Extract the (x, y) coordinate from the center of the cell holding the provided text.  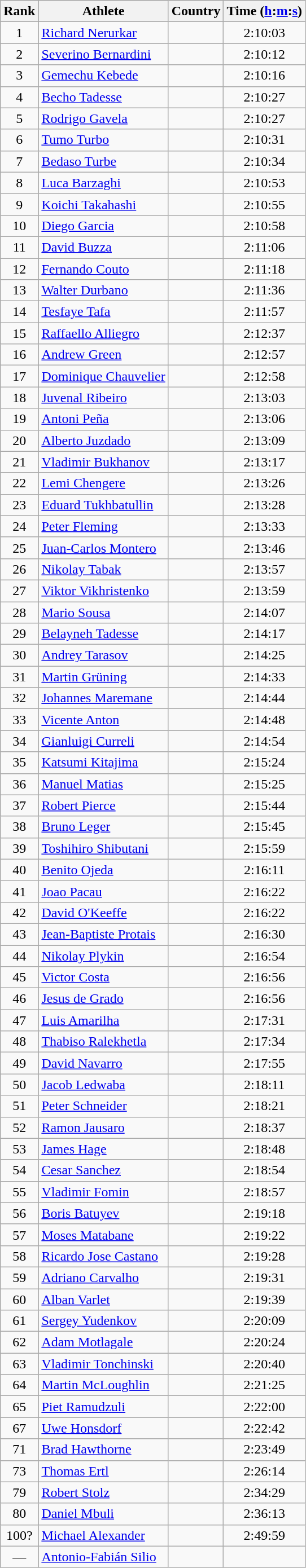
18 (19, 398)
59 (19, 1278)
24 (19, 526)
Vladimir Tonchinski (103, 1364)
Gianluigi Curreli (103, 741)
2:18:21 (264, 1106)
21 (19, 462)
2:14:17 (264, 634)
80 (19, 1514)
Becho Tadesse (103, 97)
31 (19, 677)
2:17:55 (264, 1063)
67 (19, 1428)
Alberto Juzdado (103, 441)
2:12:37 (264, 333)
Thomas Ertl (103, 1471)
Bedaso Turbe (103, 161)
Cesar Sanchez (103, 1170)
Robert Stolz (103, 1492)
Thabiso Ralekhetla (103, 1042)
36 (19, 784)
3 (19, 76)
17 (19, 376)
Juvenal Ribeiro (103, 398)
2:10:53 (264, 183)
Dominique Chauvelier (103, 376)
Nikolay Plykin (103, 956)
2:10:34 (264, 161)
60 (19, 1299)
2:12:57 (264, 355)
46 (19, 999)
Antoni Peña (103, 419)
Jesus de Grado (103, 999)
57 (19, 1235)
34 (19, 741)
2:18:37 (264, 1127)
Benito Ojeda (103, 870)
50 (19, 1085)
39 (19, 848)
2:15:25 (264, 784)
2:15:24 (264, 763)
Gemechu Kebede (103, 76)
Bruno Leger (103, 827)
2:10:58 (264, 226)
2:11:36 (264, 290)
2:34:29 (264, 1492)
27 (19, 591)
2:20:09 (264, 1321)
Moses Matabane (103, 1235)
Viktor Vikhristenko (103, 591)
2:26:14 (264, 1471)
63 (19, 1364)
Katsumi Kitajima (103, 763)
Peter Fleming (103, 526)
2:19:28 (264, 1256)
62 (19, 1342)
30 (19, 655)
Michael Alexander (103, 1535)
2:15:44 (264, 805)
26 (19, 569)
58 (19, 1256)
22 (19, 483)
Juan-Carlos Montero (103, 548)
Uwe Honsdorf (103, 1428)
Alban Varlet (103, 1299)
65 (19, 1407)
2:13:26 (264, 483)
Victor Costa (103, 977)
Diego Garcia (103, 226)
2:10:16 (264, 76)
Daniel Mbuli (103, 1514)
Piet Ramudzuli (103, 1407)
Peter Schneider (103, 1106)
42 (19, 913)
Raffaello Alliegro (103, 333)
David O'Keeffe (103, 913)
Martin Grüning (103, 677)
Robert Pierce (103, 805)
2:11:06 (264, 247)
Eduard Tukhbatullin (103, 505)
100? (19, 1535)
37 (19, 805)
Antonio-Fabián Silio (103, 1557)
David Navarro (103, 1063)
Athlete (103, 11)
Fernando Couto (103, 269)
Adriano Carvalho (103, 1278)
44 (19, 956)
Brad Hawthorne (103, 1450)
2:15:59 (264, 848)
Belayneh Tadesse (103, 634)
2:13:03 (264, 398)
10 (19, 226)
Koichi Takahashi (103, 204)
Ricardo Jose Castano (103, 1256)
6 (19, 140)
4 (19, 97)
15 (19, 333)
Nikolay Tabak (103, 569)
23 (19, 505)
2:15:45 (264, 827)
2:14:44 (264, 698)
Adam Motlagale (103, 1342)
2:23:49 (264, 1450)
Time (h:m:s) (264, 11)
Manuel Matias (103, 784)
Toshihiro Shibutani (103, 848)
Walter Durbano (103, 290)
Andrey Tarasov (103, 655)
Tumo Turbo (103, 140)
2:18:11 (264, 1085)
48 (19, 1042)
Luca Barzaghi (103, 183)
David Buzza (103, 247)
79 (19, 1492)
20 (19, 441)
71 (19, 1450)
9 (19, 204)
41 (19, 891)
Rodrigo Gavela (103, 118)
52 (19, 1127)
11 (19, 247)
Jean-Baptiste Protais (103, 934)
Jacob Ledwaba (103, 1085)
2:20:40 (264, 1364)
2:13:33 (264, 526)
Ramon Jausaro (103, 1127)
2 (19, 54)
29 (19, 634)
55 (19, 1192)
Country (196, 11)
2:20:24 (264, 1342)
Vladimir Bukhanov (103, 462)
Andrew Green (103, 355)
Boris Batuyev (103, 1213)
53 (19, 1149)
2:10:55 (264, 204)
54 (19, 1170)
2:14:25 (264, 655)
56 (19, 1213)
40 (19, 870)
64 (19, 1385)
2:18:54 (264, 1170)
28 (19, 612)
2:13:17 (264, 462)
Vicente Anton (103, 720)
2:14:33 (264, 677)
2:16:54 (264, 956)
Tesfaye Tafa (103, 312)
35 (19, 763)
45 (19, 977)
2:16:11 (264, 870)
2:19:18 (264, 1213)
61 (19, 1321)
Richard Nerurkar (103, 33)
2:13:59 (264, 591)
2:12:58 (264, 376)
2:19:39 (264, 1299)
2:49:59 (264, 1535)
47 (19, 1020)
51 (19, 1106)
1 (19, 33)
8 (19, 183)
73 (19, 1471)
2:14:54 (264, 741)
49 (19, 1063)
2:19:31 (264, 1278)
Lemi Chengere (103, 483)
38 (19, 827)
2:19:22 (264, 1235)
33 (19, 720)
Mario Sousa (103, 612)
2:13:06 (264, 419)
Johannes Maremane (103, 698)
16 (19, 355)
2:16:30 (264, 934)
2:18:48 (264, 1149)
2:13:28 (264, 505)
2:22:42 (264, 1428)
Severino Bernardini (103, 54)
19 (19, 419)
14 (19, 312)
— (19, 1557)
2:21:25 (264, 1385)
2:13:46 (264, 548)
Joao Pacau (103, 891)
2:10:03 (264, 33)
Vladimir Fomin (103, 1192)
2:22:00 (264, 1407)
2:18:57 (264, 1192)
2:11:57 (264, 312)
Luis Amarilha (103, 1020)
13 (19, 290)
2:36:13 (264, 1514)
2:10:31 (264, 140)
43 (19, 934)
Sergey Yudenkov (103, 1321)
2:13:57 (264, 569)
James Hage (103, 1149)
2:14:48 (264, 720)
2:13:09 (264, 441)
2:11:18 (264, 269)
12 (19, 269)
2:17:31 (264, 1020)
32 (19, 698)
2:17:34 (264, 1042)
Martin McLoughlin (103, 1385)
Rank (19, 11)
2:14:07 (264, 612)
5 (19, 118)
2:10:12 (264, 54)
7 (19, 161)
25 (19, 548)
